Identify which cell holds the provided text, then report its [X, Y] central coordinate. 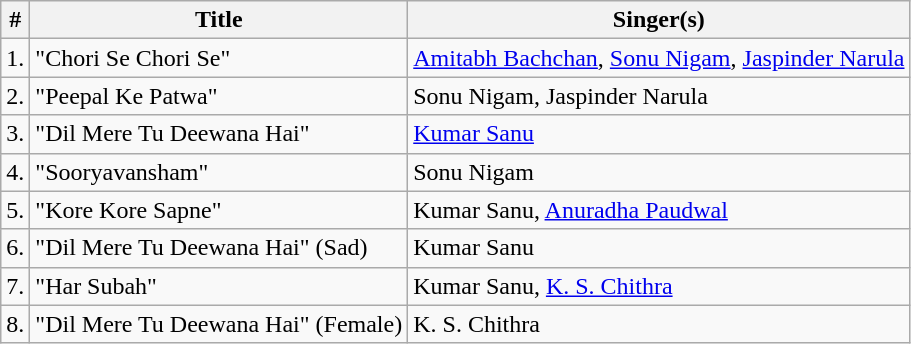
Singer(s) [659, 20]
"Sooryavansham" [219, 172]
Kumar Sanu, Anuradha Paudwal [659, 210]
"Peepal Ke Patwa" [219, 96]
5. [16, 210]
1. [16, 58]
K. S. Chithra [659, 324]
2. [16, 96]
4. [16, 172]
Sonu Nigam [659, 172]
Amitabh Bachchan, Sonu Nigam, Jaspinder Narula [659, 58]
"Dil Mere Tu Deewana Hai" (Female) [219, 324]
"Kore Kore Sapne" [219, 210]
Kumar Sanu, K. S. Chithra [659, 286]
"Dil Mere Tu Deewana Hai" [219, 134]
Title [219, 20]
"Chori Se Chori Se" [219, 58]
"Dil Mere Tu Deewana Hai" (Sad) [219, 248]
3. [16, 134]
# [16, 20]
"Har Subah" [219, 286]
6. [16, 248]
7. [16, 286]
8. [16, 324]
Sonu Nigam, Jaspinder Narula [659, 96]
